Detect which cell encompasses the target text, then output its (X, Y) center coordinate. 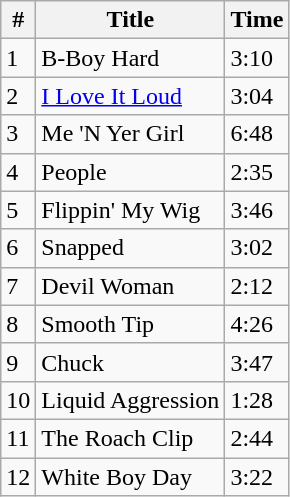
7 (18, 286)
12 (18, 477)
Chuck (130, 362)
2:12 (257, 286)
2 (18, 96)
3:22 (257, 477)
People (130, 172)
# (18, 20)
I Love It Loud (130, 96)
2:35 (257, 172)
Snapped (130, 248)
3:46 (257, 210)
10 (18, 400)
2:44 (257, 438)
Devil Woman (130, 286)
3:04 (257, 96)
B-Boy Hard (130, 58)
11 (18, 438)
Time (257, 20)
Flippin' My Wig (130, 210)
Me 'N Yer Girl (130, 134)
The Roach Clip (130, 438)
6:48 (257, 134)
3:10 (257, 58)
4 (18, 172)
6 (18, 248)
Smooth Tip (130, 324)
4:26 (257, 324)
9 (18, 362)
White Boy Day (130, 477)
1:28 (257, 400)
3:47 (257, 362)
3 (18, 134)
Title (130, 20)
5 (18, 210)
3:02 (257, 248)
8 (18, 324)
1 (18, 58)
Liquid Aggression (130, 400)
